Scan for the cell matching the given text and deliver its (X, Y) coordinate at center. 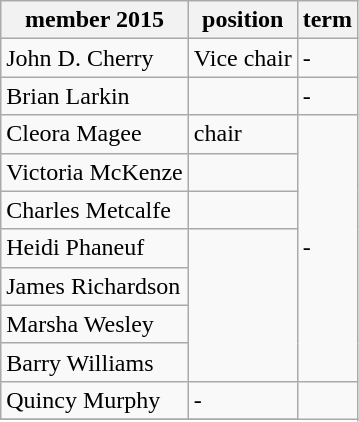
member 2015 (95, 20)
Barry Williams (95, 362)
position (242, 20)
Vice chair (242, 58)
Quincy Murphy (95, 400)
John D. Cherry (95, 58)
Cleora Magee (95, 134)
Charles Metcalfe (95, 210)
Heidi Phaneuf (95, 248)
Marsha Wesley (95, 324)
term (327, 20)
James Richardson (95, 286)
Brian Larkin (95, 96)
chair (242, 134)
Victoria McKenze (95, 172)
